Provide the (x, y) coordinate of the cell's center where the given text is located.  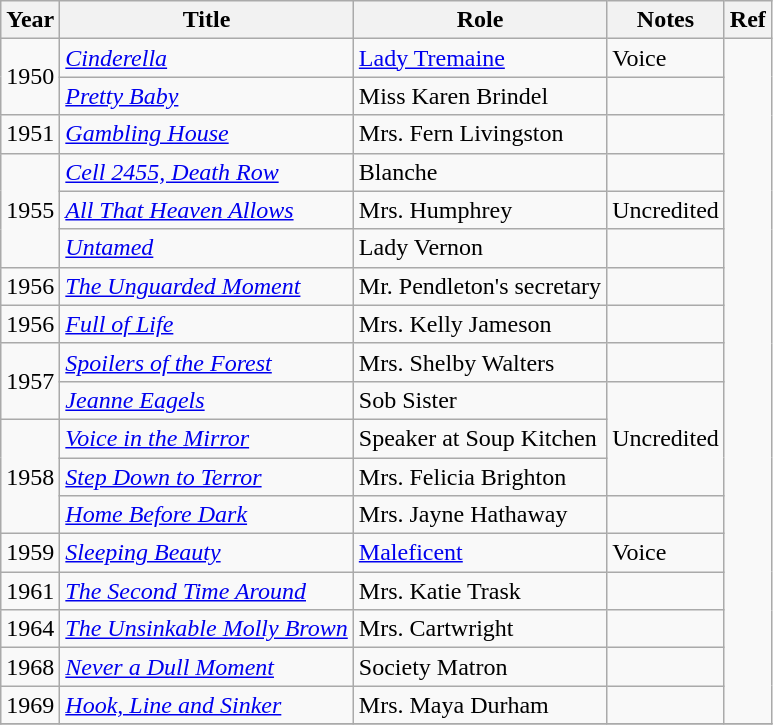
Year (30, 20)
Blanche (480, 172)
Cell 2455, Death Row (206, 172)
Sob Sister (480, 400)
Home Before Dark (206, 515)
Jeanne Eagels (206, 400)
1950 (30, 77)
Maleficent (480, 553)
Pretty Baby (206, 96)
Mrs. Katie Trask (480, 591)
Mrs. Humphrey (480, 210)
Title (206, 20)
Notes (666, 20)
Mrs. Kelly Jameson (480, 324)
1951 (30, 134)
The Second Time Around (206, 591)
Mrs. Jayne Hathaway (480, 515)
Sleeping Beauty (206, 553)
Society Matron (480, 667)
1957 (30, 381)
Voice in the Mirror (206, 438)
Lady Tremaine (480, 58)
Mrs. Felicia Brighton (480, 477)
Role (480, 20)
Speaker at Soup Kitchen (480, 438)
1958 (30, 476)
Step Down to Terror (206, 477)
Untamed (206, 248)
1955 (30, 210)
Mrs. Fern Livingston (480, 134)
Miss Karen Brindel (480, 96)
Mrs. Shelby Walters (480, 362)
Ref (748, 20)
Full of Life (206, 324)
The Unsinkable Molly Brown (206, 629)
1961 (30, 591)
All That Heaven Allows (206, 210)
1959 (30, 553)
Mr. Pendleton's secretary (480, 286)
Mrs. Maya Durham (480, 705)
The Unguarded Moment (206, 286)
1964 (30, 629)
Lady Vernon (480, 248)
Hook, Line and Sinker (206, 705)
Spoilers of the Forest (206, 362)
Never a Dull Moment (206, 667)
Gambling House (206, 134)
Cinderella (206, 58)
Mrs. Cartwright (480, 629)
1968 (30, 667)
1969 (30, 705)
